Detect which cell encompasses the target text, then output its [x, y] center coordinate. 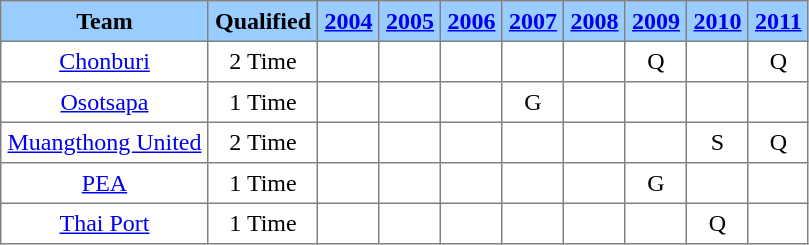
S [718, 142]
2010 [718, 21]
PEA [104, 183]
2008 [595, 21]
2009 [656, 21]
2007 [533, 21]
2004 [349, 21]
Team [104, 21]
Osotsapa [104, 102]
2005 [410, 21]
Qualified [263, 21]
Chonburi [104, 61]
Muangthong United [104, 142]
2011 [778, 21]
2006 [472, 21]
Thai Port [104, 223]
